Output the (x, y) coordinate of the center of the cell containing the given text.  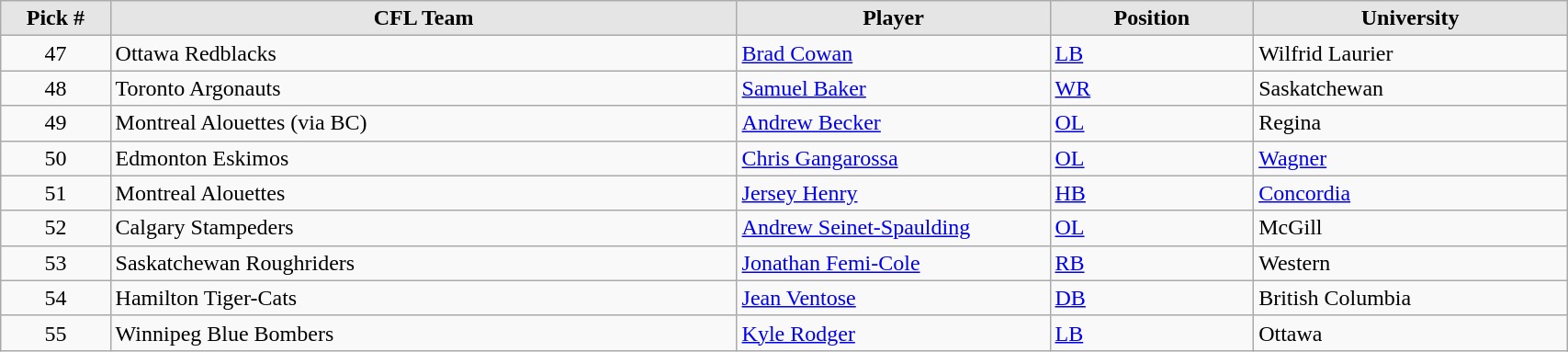
Jean Ventose (893, 298)
Wilfrid Laurier (1411, 53)
48 (55, 88)
Chris Gangarossa (893, 158)
53 (55, 263)
51 (55, 193)
47 (55, 53)
52 (55, 228)
Winnipeg Blue Bombers (423, 333)
Calgary Stampeders (423, 228)
Montreal Alouettes (423, 193)
Andrew Becker (893, 123)
Montreal Alouettes (via BC) (423, 123)
Pick # (55, 18)
Andrew Seinet-Spaulding (893, 228)
Ottawa (1411, 333)
Edmonton Eskimos (423, 158)
DB (1152, 298)
Samuel Baker (893, 88)
Regina (1411, 123)
49 (55, 123)
British Columbia (1411, 298)
Toronto Argonauts (423, 88)
Saskatchewan (1411, 88)
Player (893, 18)
Hamilton Tiger-Cats (423, 298)
Position (1152, 18)
Concordia (1411, 193)
Jonathan Femi-Cole (893, 263)
HB (1152, 193)
54 (55, 298)
RB (1152, 263)
Jersey Henry (893, 193)
55 (55, 333)
Ottawa Redblacks (423, 53)
WR (1152, 88)
Wagner (1411, 158)
CFL Team (423, 18)
Kyle Rodger (893, 333)
University (1411, 18)
Saskatchewan Roughriders (423, 263)
50 (55, 158)
McGill (1411, 228)
Brad Cowan (893, 53)
Western (1411, 263)
